Return the [x, y] coordinate for the center point of the cell that contains the specified text.  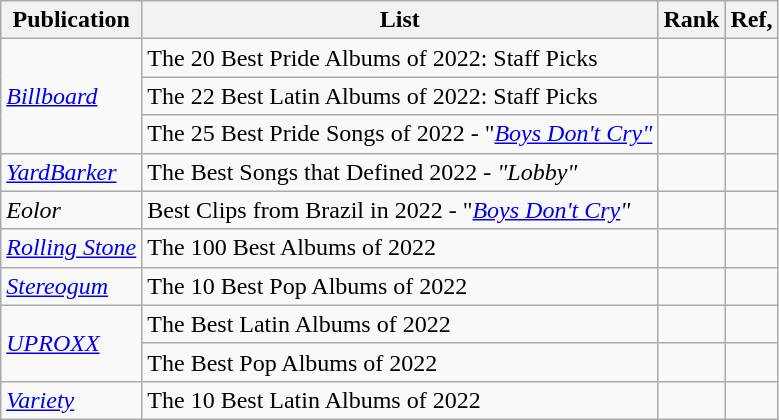
Best Clips from Brazil in 2022 - "Boys Don't Cry" [400, 210]
List [400, 20]
Rank [692, 20]
YardBarker [72, 172]
The 25 Best Pride Songs of 2022 - "Boys Don't Cry" [400, 134]
Publication [72, 20]
Billboard [72, 96]
The Best Songs that Defined 2022 - "Lobby" [400, 172]
Ref, [752, 20]
Variety [72, 400]
The 100 Best Albums of 2022 [400, 248]
Rolling Stone [72, 248]
The 10 Best Latin Albums of 2022 [400, 400]
The 20 Best Pride Albums of 2022: Staff Picks [400, 58]
UPROXX [72, 343]
Stereogum [72, 286]
The 10 Best Pop Albums of 2022 [400, 286]
The Best Pop Albums of 2022 [400, 362]
The 22 Best Latin Albums of 2022: Staff Picks [400, 96]
The Best Latin Albums of 2022 [400, 324]
Eolor [72, 210]
